Locate the cell with the specified text and output its [x, y] center coordinate. 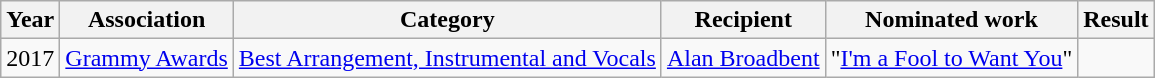
2017 [30, 58]
Association [147, 20]
Alan Broadbent [743, 58]
Recipient [743, 20]
Grammy Awards [147, 58]
Best Arrangement, Instrumental and Vocals [447, 58]
Result [1116, 20]
"I'm a Fool to Want You" [952, 58]
Year [30, 20]
Nominated work [952, 20]
Category [447, 20]
